Provide the [X, Y] coordinate of the cell's center where the given text is located.  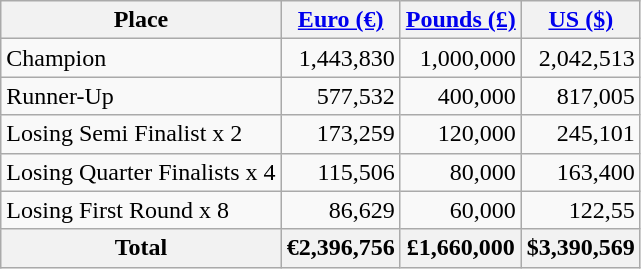
163,400 [580, 172]
Pounds (£) [460, 20]
400,000 [460, 96]
€2,396,756 [340, 248]
Runner-Up [141, 96]
122,55 [580, 210]
2,042,513 [580, 58]
Losing First Round x 8 [141, 210]
Euro (€) [340, 20]
Losing Quarter Finalists x 4 [141, 172]
$3,390,569 [580, 248]
US ($) [580, 20]
80,000 [460, 172]
120,000 [460, 134]
173,259 [340, 134]
1,443,830 [340, 58]
Total [141, 248]
1,000,000 [460, 58]
Place [141, 20]
577,532 [340, 96]
60,000 [460, 210]
86,629 [340, 210]
817,005 [580, 96]
245,101 [580, 134]
Champion [141, 58]
115,506 [340, 172]
£1,660,000 [460, 248]
Losing Semi Finalist x 2 [141, 134]
